Provide the [x, y] coordinate of the cell's center where the given text is located.  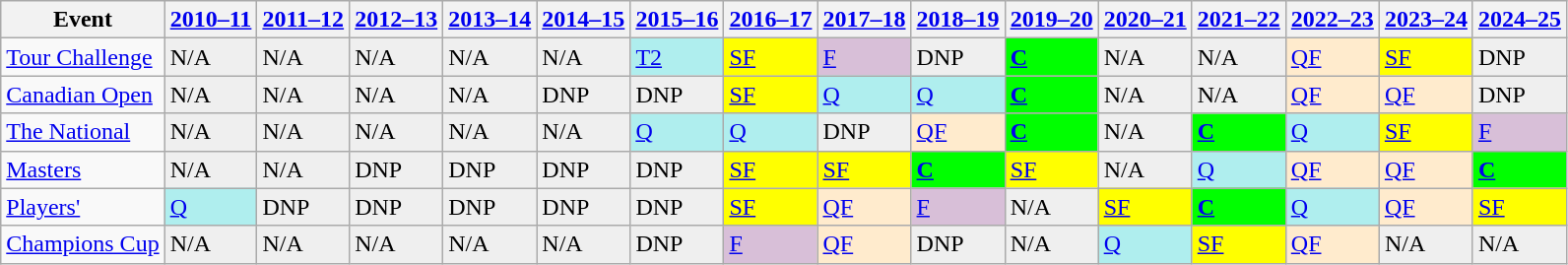
T2 [678, 57]
2015–16 [678, 20]
Masters [83, 169]
2014–15 [583, 20]
Tour Challenge [83, 57]
2018–19 [957, 20]
2021–22 [1239, 20]
Players' [83, 207]
2019–20 [1052, 20]
2020–21 [1144, 20]
2016–17 [770, 20]
The National [83, 132]
Event [83, 20]
2023–24 [1426, 20]
2010–11 [211, 20]
2012–13 [396, 20]
2013–14 [490, 20]
2011–12 [303, 20]
2017–18 [865, 20]
Canadian Open [83, 95]
2024–25 [1519, 20]
Champions Cup [83, 244]
2022–23 [1332, 20]
